Determine the (X, Y) coordinate at the center of the cell enclosing the given text.  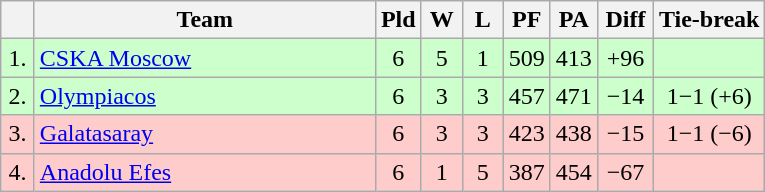
3. (18, 134)
−15 (625, 134)
+96 (625, 58)
Pld (398, 20)
Team (204, 20)
Olympiacos (204, 96)
423 (526, 134)
PA (574, 20)
454 (574, 172)
1−1 (+6) (709, 96)
471 (574, 96)
4. (18, 172)
413 (574, 58)
1. (18, 58)
PF (526, 20)
CSKA Moscow (204, 58)
W (442, 20)
438 (574, 134)
−67 (625, 172)
Anadolu Efes (204, 172)
−14 (625, 96)
Diff (625, 20)
L (482, 20)
Tie-break (709, 20)
509 (526, 58)
2. (18, 96)
457 (526, 96)
387 (526, 172)
Galatasaray (204, 134)
1−1 (−6) (709, 134)
